Identify which cell holds the provided text, then report its [x, y] central coordinate. 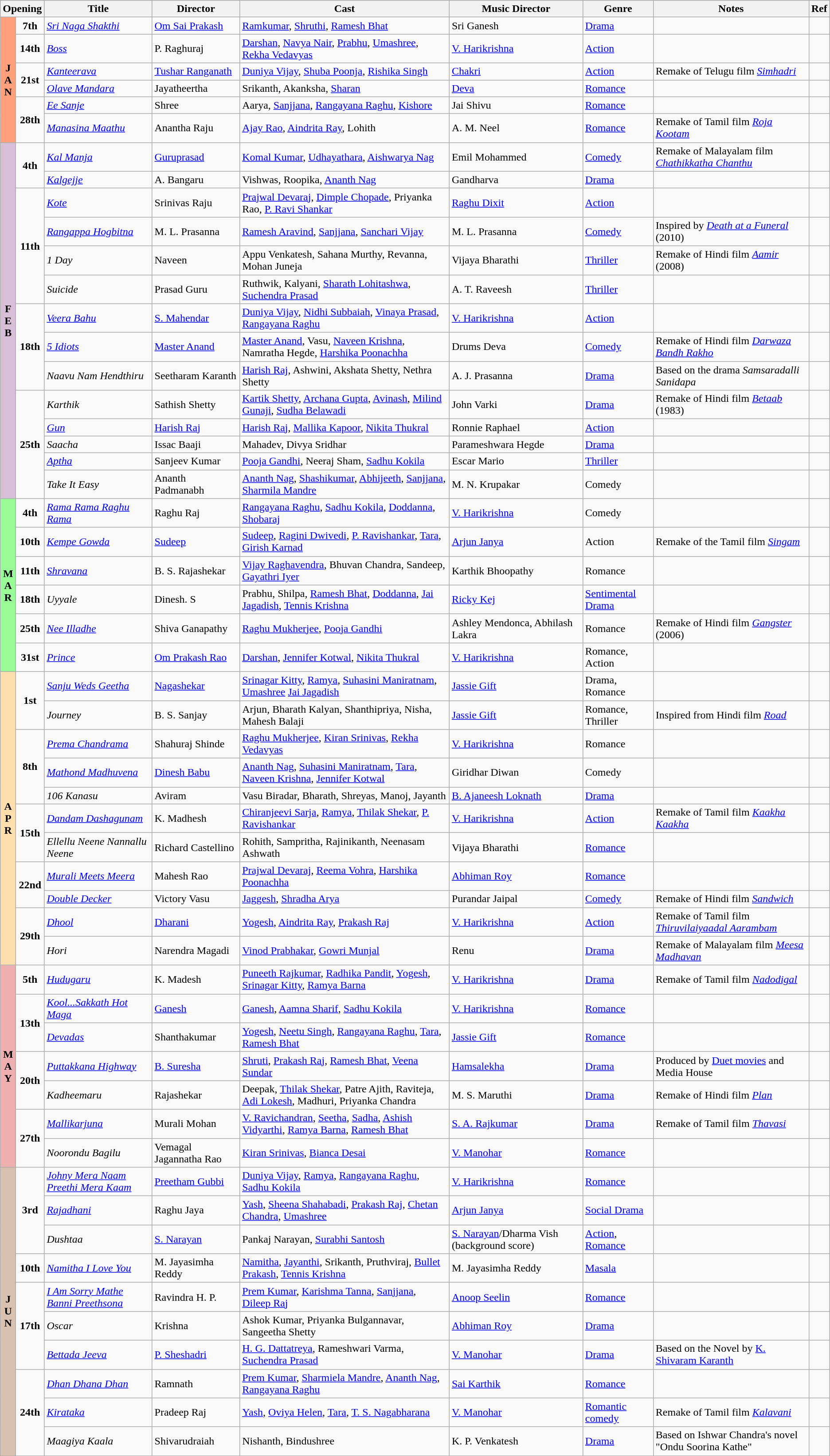
Pooja Gandhi, Neeraj Sham, Sadhu Kokila [345, 461]
1st [30, 700]
Nishanth, Bindushree [345, 1441]
Escar Mario [516, 461]
Srinagar Kitty, Ramya, Suhasini Maniratnam, Umashree Jai Jagadish [345, 686]
Aviram [196, 796]
Giridhar Diwan [516, 773]
Duniya Vijay, Ramya, Rangayana Raghu, Sadhu Kokila [345, 1181]
Sudeep, Ragini Dwivedi, P. Ravishankar, Tara, Girish Karnad [345, 542]
Kanteerava [98, 71]
Yash, Oviya Helen, Tara, T. S. Nagabharana [345, 1412]
Shiva Ganapathy [196, 628]
Bettada Jeeva [98, 1354]
Raghu Dixit [516, 202]
5 Idiots [98, 347]
Saacha [98, 444]
Pradeep Raj [196, 1412]
Renu [516, 951]
29th [30, 936]
Shanthakumar [196, 1037]
Sanjeev Kumar [196, 461]
Rama Rama Raghu Rama [98, 513]
28th [30, 120]
8th [30, 767]
Mahadev, Divya Sridhar [345, 444]
Rajadhani [98, 1211]
Remake of the Tamil film Singam [731, 542]
A. M. Neel [516, 128]
Notes [731, 9]
1 Day [98, 260]
Hamsalekha [516, 1066]
Srinivas Raju [196, 202]
Prasad Guru [196, 289]
Raghu Jaya [196, 1211]
Darshan, Navya Nair, Prabhu, Umashree, Rekha Vedavyas [345, 49]
Ravindra H. P. [196, 1297]
Shahuraj Shinde [196, 744]
Vinod Prabhakar, Gowri Munjal [345, 951]
Olave Mandara [98, 88]
Yogesh, Aindrita Ray, Prakash Raj [345, 922]
Seetharam Karanth [196, 376]
S. Narayan/Dharma Vish (background score) [516, 1239]
Dinesh Babu [196, 773]
Raghu Raj [196, 513]
Oscar [98, 1326]
B. Ajaneesh Loknath [516, 796]
Based on the Novel by K. Shivaram Karanth [731, 1354]
Dharani [196, 922]
17th [30, 1326]
Sudeep [196, 542]
MAR [8, 585]
Romance, Action [618, 657]
Kadheemaru [98, 1095]
Masala [618, 1268]
Gandharva [516, 180]
Victory Vasu [196, 899]
Dhool [98, 922]
Om Prakash Rao [196, 657]
Sathish Shetty [196, 404]
Drums Deva [516, 347]
Shivarudraiah [196, 1441]
Aarya, Sanjjana, Rangayana Raghu, Kishore [345, 105]
5th [30, 979]
Srikanth, Akanksha, Sharan [345, 88]
Genre [618, 9]
Master Anand, Vasu, Naveen Krishna, Namratha Hegde, Harshika Poonachha [345, 347]
Hori [98, 951]
Ashley Mendonca, Abhilash Lakra [516, 628]
JAN [8, 80]
Master Anand [196, 347]
K. P. Venkatesh [516, 1441]
Remake of Tamil film Kalavani [731, 1412]
14th [30, 49]
7th [30, 26]
Komal Kumar, Udhayathara, Aishwarya Nag [345, 157]
3rd [30, 1211]
John Varki [516, 404]
Drama, Romance [618, 686]
Anoop Seelin [516, 1297]
Based on Ishwar Chandra's novel "Ondu Soorina Kathe" [731, 1441]
Rajashekar [196, 1095]
Aptha [98, 461]
Ananth Nag, Shashikumar, Abhijeeth, Sanjjana, Sharmila Mandre [345, 484]
Mathond Madhuvena [98, 773]
Prabhu, Shilpa, Ramesh Bhat, Doddanna, Jai Jagadish, Tennis Krishna [345, 600]
21st [30, 80]
Guruprasad [196, 157]
B. S. Sanjay [196, 715]
Dinesh. S [196, 600]
MAY [8, 1066]
P. Raghuraj [196, 49]
Prem Kumar, Sharmiela Mandre, Ananth Nag, Rangayana Raghu [345, 1384]
Karthik [98, 404]
24th [30, 1412]
Devadas [98, 1037]
Title [98, 9]
Johny Mera Naam Preethi Mera Kaam [98, 1181]
A. J. Prasanna [516, 376]
Prajwal Devaraj, Reema Vohra, Harshika Poonachha [345, 876]
Harish Raj [196, 428]
Based on the drama Samsaradalli Sanidapa [731, 376]
V. Ravichandran, Seetha, Sadha, Ashish Vidyarthi, Ramya Barna, Ramesh Bhat [345, 1124]
Raghu Mukherjee, Kiran Srinivas, Rekha Vedavyas [345, 744]
Harish Raj, Mallika Kapoor, Nikita Thukral [345, 428]
Remake of Tamil film Thiruvilaiyaadal Aarambam [731, 922]
Vijay Raghavendra, Bhuvan Chandra, Sandeep, Gayathri Iyer [345, 570]
S. Mahendar [196, 318]
Naveen [196, 260]
A. Bangaru [196, 180]
Ajay Rao, Aindrita Ray, Lohith [345, 128]
Harish Raj, Ashwini, Akshata Shetty, Nethra Shetty [345, 376]
Yash, Sheena Shahabadi, Prakash Raj, Chetan Chandra, Umashree [345, 1211]
Prem Kumar, Karishma Tanna, Sanjjana, Dileep Raj [345, 1297]
Rangappa Hogbitna [98, 232]
Ruthwik, Kalyani, Sharath Lohitashwa, Suchendra Prasad [345, 289]
I Am Sorry Mathe Banni Preethsona [98, 1297]
Issac Baaji [196, 444]
Suicide [98, 289]
13th [30, 1023]
Yogesh, Neetu Singh, Rangayana Raghu, Tara, Ramesh Bhat [345, 1037]
Kote [98, 202]
Deepak, Thilak Shekar, Patre Ajith, Raviteja, Adi Lokesh, Madhuri, Priyanka Chandra [345, 1095]
Karthik Bhoopathy [516, 570]
Ananth Nag, Suhasini Maniratnam, Tara, Naveen Krishna, Jennifer Kotwal [345, 773]
Ramkumar, Shruthi, Ramesh Bhat [345, 26]
20th [30, 1080]
Mallikarjuna [98, 1124]
Kempe Gowda [98, 542]
Dushtaa [98, 1239]
B. S. Rajashekar [196, 570]
22nd [30, 884]
Remake of Hindi film Aamir (2008) [731, 260]
P. Sheshadri [196, 1354]
Ramnath [196, 1384]
Sai Karthik [516, 1384]
15th [30, 833]
Boss [98, 49]
Namitha I Love You [98, 1268]
Chakri [516, 71]
Nee Illadhe [98, 628]
Duniya Vijay, Nidhi Subbaiah, Vinaya Prasad, Rangayana Raghu [345, 318]
Sri Ganesh [516, 26]
Kool...Sakkath Hot Maga [98, 1009]
Remake of Malayalam film Meesa Madhavan [731, 951]
Ref [819, 9]
Vishwas, Roopika, Ananth Nag [345, 180]
Deva [516, 88]
A. T. Raveesh [516, 289]
Narendra Magadi [196, 951]
Ellellu Neene Nannallu Neene [98, 847]
APR [8, 818]
Ricky Kej [516, 600]
Naavu Nam Hendthiru [98, 376]
Emil Mohammed [516, 157]
Remake of Hindi film Gangster (2006) [731, 628]
Remake of Hindi film Sandwich [731, 899]
Jaggesh, Shradha Arya [345, 899]
Cast [345, 9]
Remake of Telugu film Simhadri [731, 71]
Puneeth Rajkumar, Radhika Pandit, Yogesh, Srinagar Kitty, Ramya Barna [345, 979]
Remake of Hindi film Darwaza Bandh Rakho [731, 347]
Ananth Padmanabh [196, 484]
Ganesh, Aamna Sharif, Sadhu Kokila [345, 1009]
M. S. Maruthi [516, 1095]
M. N. Krupakar [516, 484]
Kartik Shetty, Archana Gupta, Avinash, Milind Gunaji, Sudha Belawadi [345, 404]
FEB [8, 320]
Vemagal Jagannatha Rao [196, 1152]
Remake of Tamil film Nadodigal [731, 979]
Namitha, Jayanthi, Srikanth, Pruthviraj, Bullet Prakash, Tennis Krishna [345, 1268]
Remake of Hindi film Betaab (1983) [731, 404]
Opening [22, 9]
Sentimental Drama [618, 600]
Kal Manja [98, 157]
H. G. Dattatreya, Rameshwari Varma, Suchendra Prasad [345, 1354]
Rangayana Raghu, Sadhu Kokila, Doddanna, Shobaraj [345, 513]
Om Sai Prakash [196, 26]
Anantha Raju [196, 128]
Ee Sanje [98, 105]
S. A. Rajkumar [516, 1124]
Music Director [516, 9]
Puttakkana Highway [98, 1066]
27th [30, 1138]
Ashok Kumar, Priyanka Bulgannavar, Sangeetha Shetty [345, 1326]
Romantic comedy [618, 1412]
Remake of Malayalam film Chathikkatha Chanthu [731, 157]
Take It Easy [98, 484]
Hudugaru [98, 979]
Appu Venkatesh, Sahana Murthy, Revanna, Mohan Juneja [345, 260]
Kirataka [98, 1412]
Sri Naga Shakthi [98, 26]
Shravana [98, 570]
S. Narayan [196, 1239]
Double Decker [98, 899]
Parameshwara Hegde [516, 444]
Kalgejje [98, 180]
Darshan, Jennifer Kotwal, Nikita Thukral [345, 657]
Maagiya Kaala [98, 1441]
Director [196, 9]
106 Kanasu [98, 796]
JUN [8, 1312]
Produced by Duet movies and Media House [731, 1066]
Chiranjeevi Sarja, Ramya, Thilak Shekar, P. Ravishankar [345, 819]
B. Suresha [196, 1066]
Jayatheertha [196, 88]
Manasina Maathu [98, 128]
Mahesh Rao [196, 876]
Remake of Tamil film Kaakha Kaakha [731, 819]
Gun [98, 428]
Kiran Srinivas, Bianca Desai [345, 1152]
Veera Bahu [98, 318]
Inspired by Death at a Funeral (2010) [731, 232]
Journey [98, 715]
Krishna [196, 1326]
Preetham Gubbi [196, 1181]
Romance, Thriller [618, 715]
Arjun, Bharath Kalyan, Shanthipriya, Nisha, Mahesh Balaji [345, 715]
Ronnie Raphael [516, 428]
K. Madesh [196, 979]
Pankaj Narayan, Surabhi Santosh [345, 1239]
K. Madhesh [196, 819]
Ramesh Aravind, Sanjjana, Sanchari Vijay [345, 232]
Prince [98, 657]
Murali Meets Meera [98, 876]
Noorondu Bagilu [98, 1152]
31st [30, 657]
Remake of Hindi film Plan [731, 1095]
Dhan Dhana Dhan [98, 1384]
Raghu Mukherjee, Pooja Gandhi [345, 628]
Nagashekar [196, 686]
Remake of Tamil film Thavasi [731, 1124]
Shruti, Prakash Raj, Ramesh Bhat, Veena Sundar [345, 1066]
Remake of Tamil film Roja Kootam [731, 128]
Inspired from Hindi film Road [731, 715]
Purandar Jaipal [516, 899]
Shree [196, 105]
Prema Chandrama [98, 744]
Murali Mohan [196, 1124]
Uyyale [98, 600]
Vasu Biradar, Bharath, Shreyas, Manoj, Jayanth [345, 796]
Ganesh [196, 1009]
Tushar Ranganath [196, 71]
Prajwal Devaraj, Dimple Chopade, Priyanka Rao, P. Ravi Shankar [345, 202]
Dandam Dashagunam [98, 819]
Sanju Weds Geetha [98, 686]
Duniya Vijay, Shuba Poonja, Rishika Singh [345, 71]
Richard Castellino [196, 847]
Social Drama [618, 1211]
Jai Shivu [516, 105]
Rohith, Sampritha, Rajinikanth, Neenasam Ashwath [345, 847]
Action, Romance [618, 1239]
